Locate the cell with the specified text and output its (X, Y) center coordinate. 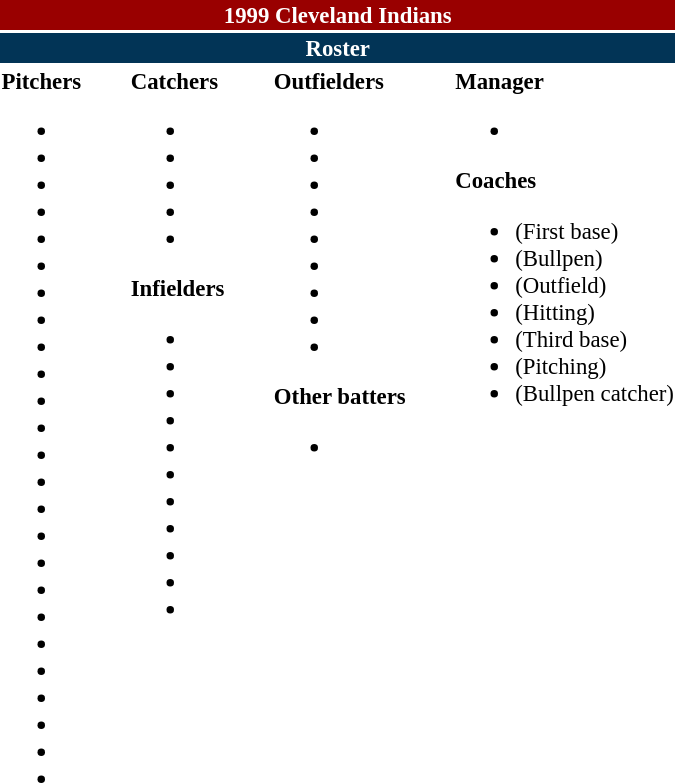
1999 Cleveland Indians (338, 15)
Roster (338, 48)
